Identify which cell holds the provided text, then report its (X, Y) central coordinate. 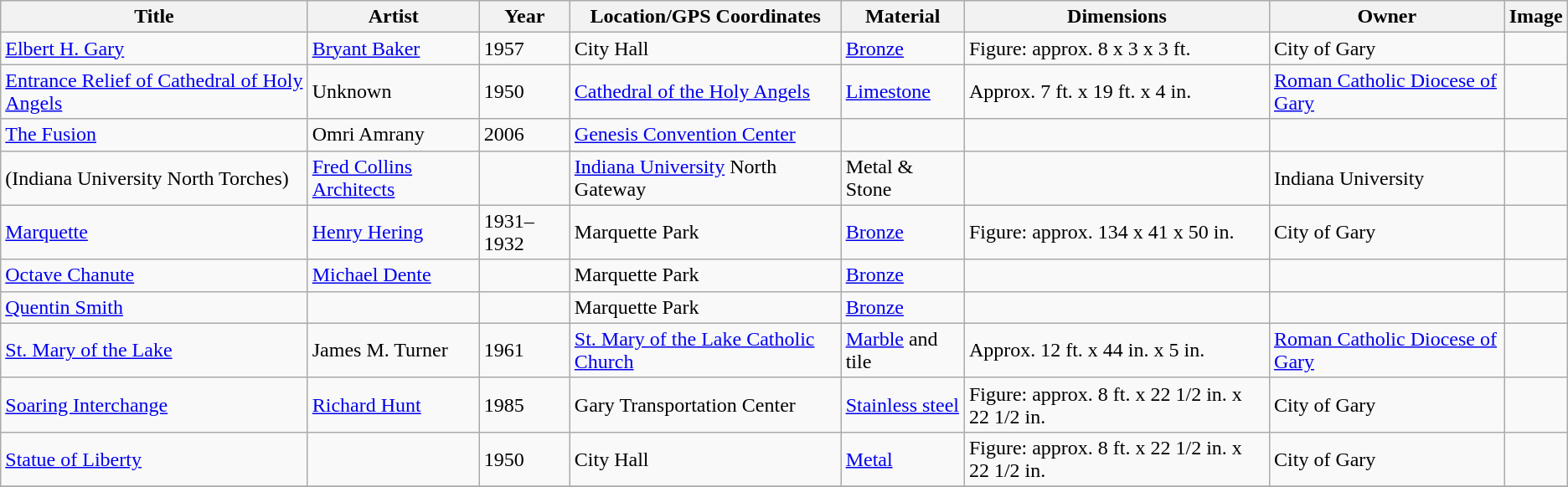
Entrance Relief of Cathedral of Holy Angels (154, 92)
Marble and tile (903, 350)
St. Mary of the Lake Catholic Church (705, 350)
Approx. 12 ft. x 44 in. x 5 in. (1117, 350)
Material (903, 17)
Indiana University North Gateway (705, 177)
Michael Dente (394, 275)
Quentin Smith (154, 307)
Unknown (394, 92)
Genesis Convention Center (705, 135)
Statue of Liberty (154, 459)
St. Mary of the Lake (154, 350)
Metal & Stone (903, 177)
1957 (524, 49)
Omri Amrany (394, 135)
Elbert H. Gary (154, 49)
Figure: approx. 8 x 3 x 3 ft. (1117, 49)
Metal (903, 459)
Cathedral of the Holy Angels (705, 92)
Bryant Baker (394, 49)
1931–1932 (524, 233)
Soaring Interchange (154, 405)
Stainless steel (903, 405)
Figure: approx. 134 x 41 x 50 in. (1117, 233)
1985 (524, 405)
1961 (524, 350)
James M. Turner (394, 350)
Owner (1387, 17)
Approx. 7 ft. x 19 ft. x 4 in. (1117, 92)
Indiana University (1387, 177)
Year (524, 17)
Marquette (154, 233)
Dimensions (1117, 17)
Artist (394, 17)
(Indiana University North Torches) (154, 177)
Henry Hering (394, 233)
Octave Chanute (154, 275)
2006 (524, 135)
Gary Transportation Center (705, 405)
Image (1536, 17)
Location/GPS Coordinates (705, 17)
Richard Hunt (394, 405)
Fred Collins Architects (394, 177)
The Fusion (154, 135)
Title (154, 17)
Limestone (903, 92)
